Determine the (x, y) coordinate at the center of the cell enclosing the given text.  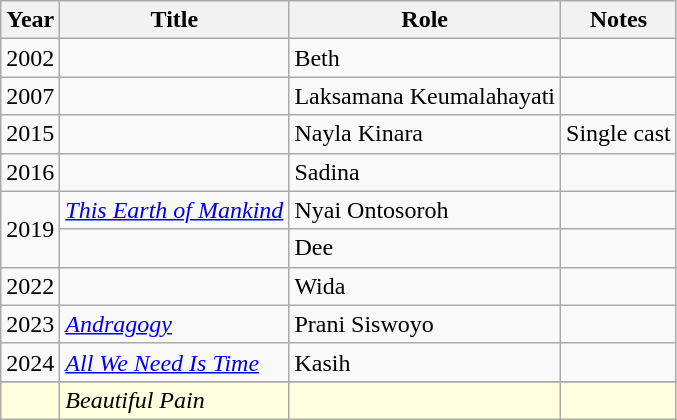
2024 (30, 362)
2015 (30, 134)
2019 (30, 229)
2023 (30, 324)
2022 (30, 286)
Title (174, 20)
Andragogy (174, 324)
Wida (425, 286)
Year (30, 20)
2007 (30, 96)
All We Need Is Time (174, 362)
Dee (425, 248)
Nayla Kinara (425, 134)
Laksamana Keumalahayati (425, 96)
2016 (30, 172)
Prani Siswoyo (425, 324)
Beautiful Pain (174, 400)
Notes (619, 20)
Role (425, 20)
This Earth of Mankind (174, 210)
Beth (425, 58)
Kasih (425, 362)
Nyai Ontosoroh (425, 210)
Sadina (425, 172)
2002 (30, 58)
Single cast (619, 134)
